Search for the cell housing the specified text and yield its [x, y] center coordinate. 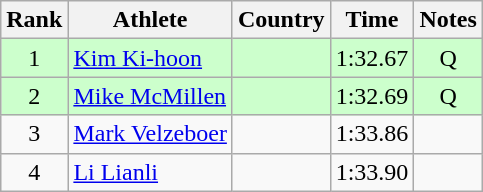
Athlete [150, 20]
Kim Ki-hoon [150, 58]
2 [34, 96]
4 [34, 172]
3 [34, 134]
1 [34, 58]
Notes [448, 20]
Time [372, 20]
1:32.67 [372, 58]
Rank [34, 20]
Li Lianli [150, 172]
Mike McMillen [150, 96]
1:32.69 [372, 96]
Country [281, 20]
Mark Velzeboer [150, 134]
1:33.86 [372, 134]
1:33.90 [372, 172]
